Output the (X, Y) coordinate of the center of the cell containing the given text.  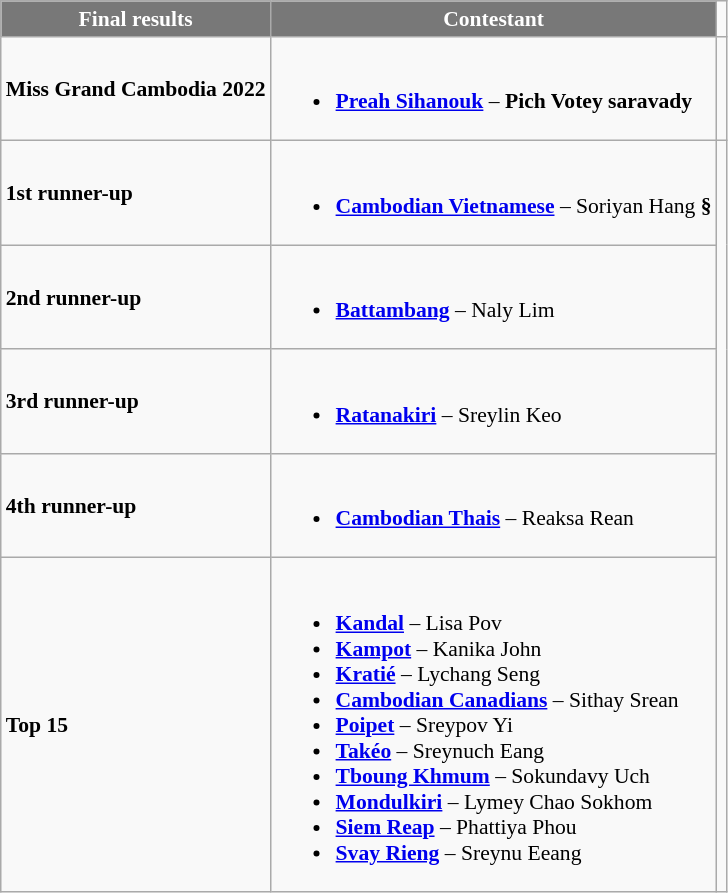
2nd runner-up (136, 297)
4th runner-up (136, 506)
Final results (136, 19)
Contestant (494, 19)
1st runner-up (136, 193)
Cambodian Vietnamese – Soriyan Hang § (494, 193)
Top 15 (136, 725)
3rd runner-up (136, 402)
Ratanakiri – Sreylin Keo (494, 402)
Miss Grand Cambodia 2022 (136, 89)
Preah Sihanouk – Pich Votey saravady (494, 89)
Cambodian Thais – Reaksa Rean (494, 506)
Battambang – Naly Lim (494, 297)
